Locate the cell with the specified text and output its (x, y) center coordinate. 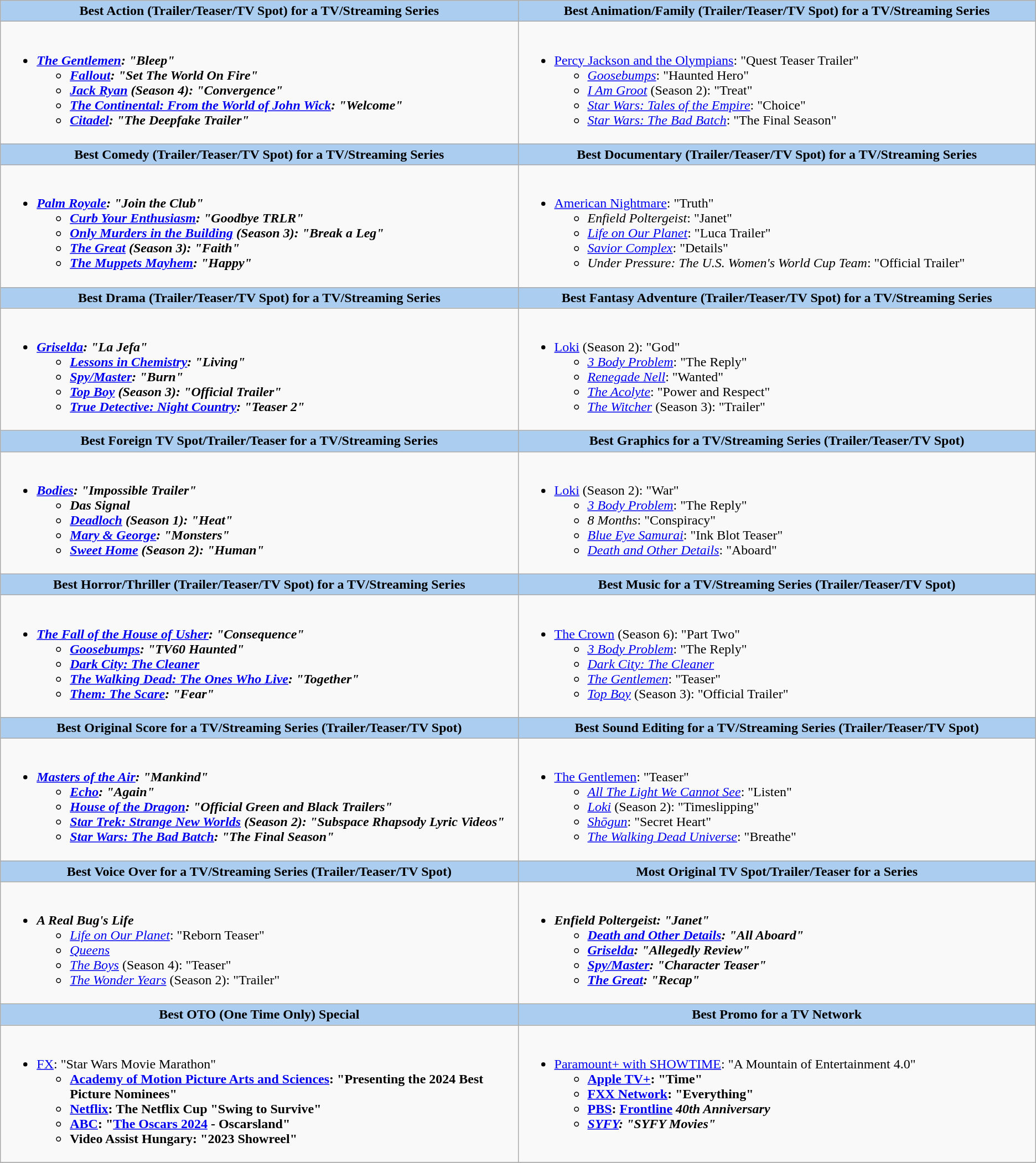
Best Fantasy Adventure (Trailer/Teaser/TV Spot) for a TV/Streaming Series (777, 298)
Enfield Poltergeist: "Janet"Death and Other Details: "All Aboard"Griselda: "Allegedly Review"Spy/Master: "Character Teaser"The Great: "Recap" (777, 943)
Bodies: "Impossible Trailer"Das SignalDeadloch (Season 1): "Heat"Mary & George: "Monsters"Sweet Home (Season 2): "Human" (259, 512)
Best Animation/Family (Trailer/Teaser/TV Spot) for a TV/Streaming Series (777, 11)
Best Documentary (Trailer/Teaser/TV Spot) for a TV/Streaming Series (777, 154)
The Crown (Season 6): "Part Two"3 Body Problem: "The Reply"Dark City: The CleanerThe Gentlemen: "Teaser"Top Boy (Season 3): "Official Trailer" (777, 656)
Best Horror/Thriller (Trailer/Teaser/TV Spot) for a TV/Streaming Series (259, 584)
Loki (Season 2): "God"3 Body Problem: "The Reply"Renegade Nell: "Wanted"The Acolyte: "Power and Respect"The Witcher (Season 3): "Trailer" (777, 370)
Griselda: "La Jefa"Lessons in Chemistry: "Living"Spy/Master: "Burn"Top Boy (Season 3): "Official Trailer"True Detective: Night Country: "Teaser 2" (259, 370)
Best Comedy (Trailer/Teaser/TV Spot) for a TV/Streaming Series (259, 154)
Best Voice Over for a TV/Streaming Series (Trailer/Teaser/TV Spot) (259, 871)
Best Original Score for a TV/Streaming Series (Trailer/Teaser/TV Spot) (259, 728)
Best Music for a TV/Streaming Series (Trailer/Teaser/TV Spot) (777, 584)
Best Promo for a TV Network (777, 1015)
A Real Bug's LifeLife on Our Planet: "Reborn Teaser"QueensThe Boys (Season 4): "Teaser"The Wonder Years (Season 2): "Trailer" (259, 943)
Most Original TV Spot/Trailer/Teaser for a Series (777, 871)
Best Graphics for a TV/Streaming Series (Trailer/Teaser/TV Spot) (777, 441)
The Gentlemen: "Teaser"All The Light We Cannot See: "Listen"Loki (Season 2): "Timeslipping"Shōgun: "Secret Heart"The Walking Dead Universe: "Breathe" (777, 799)
Best Drama (Trailer/Teaser/TV Spot) for a TV/Streaming Series (259, 298)
Best Action (Trailer/Teaser/TV Spot) for a TV/Streaming Series (259, 11)
Best Sound Editing for a TV/Streaming Series (Trailer/Teaser/TV Spot) (777, 728)
Best OTO (One Time Only) Special (259, 1015)
Loki (Season 2): "War"3 Body Problem: "The Reply"8 Months: "Conspiracy"Blue Eye Samurai: "Ink Blot Teaser"Death and Other Details: "Aboard" (777, 512)
Best Foreign TV Spot/Trailer/Teaser for a TV/Streaming Series (259, 441)
